Scan for the cell matching the given text and deliver its (X, Y) coordinate at center. 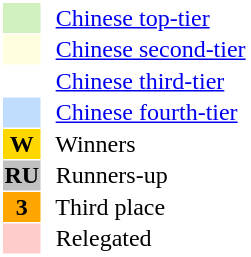
Winners (144, 144)
Chinese top-tier (144, 18)
3 (22, 207)
Chinese third-tier (144, 81)
Chinese fourth-tier (144, 113)
Chinese second-tier (144, 49)
Third place (144, 207)
W (22, 144)
RU (22, 175)
Relegated (144, 239)
Runners-up (144, 175)
